Search for the cell housing the specified text and yield its (x, y) center coordinate. 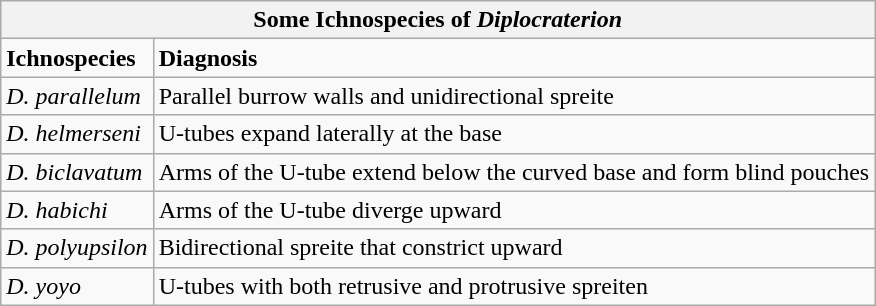
Some Ichnospecies of Diplocraterion (438, 20)
Arms of the U-tube diverge upward (514, 210)
Arms of the U-tube extend below the curved base and form blind pouches (514, 172)
D. yoyo (77, 286)
D. habichi (77, 210)
D. helmerseni (77, 134)
Parallel burrow walls and unidirectional spreite (514, 96)
U-tubes with both retrusive and protrusive spreiten (514, 286)
Bidirectional spreite that constrict upward (514, 248)
D. parallelum (77, 96)
Diagnosis (514, 58)
D. biclavatum (77, 172)
D. polyupsilon (77, 248)
U-tubes expand laterally at the base (514, 134)
Ichnospecies (77, 58)
